Locate the cell with the specified text and output its (x, y) center coordinate. 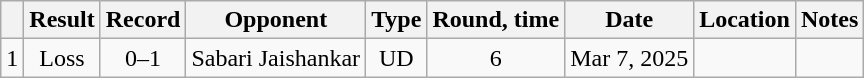
Notes (829, 20)
Round, time (496, 20)
0–1 (143, 58)
UD (396, 58)
Mar 7, 2025 (630, 58)
Opponent (276, 20)
Date (630, 20)
Sabari Jaishankar (276, 58)
Result (62, 20)
Type (396, 20)
Record (143, 20)
Loss (62, 58)
1 (12, 58)
6 (496, 58)
Location (745, 20)
